Pinpoint the cell where the given text exists, returning its (X, Y) midpoint coordinate. 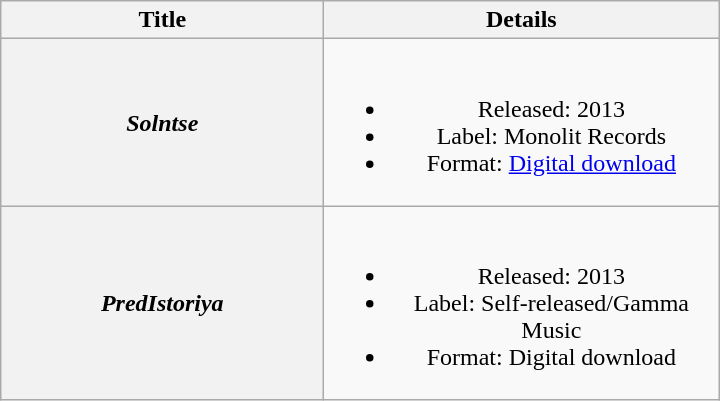
PredIstoriya (162, 303)
Solntse (162, 122)
Released: 2013Label: Monolit RecordsFormat: Digital download (522, 122)
Title (162, 20)
Released: 2013Label: Self-released/Gamma MusicFormat: Digital download (522, 303)
Details (522, 20)
